Return (X, Y) of the center of cell containing provided text 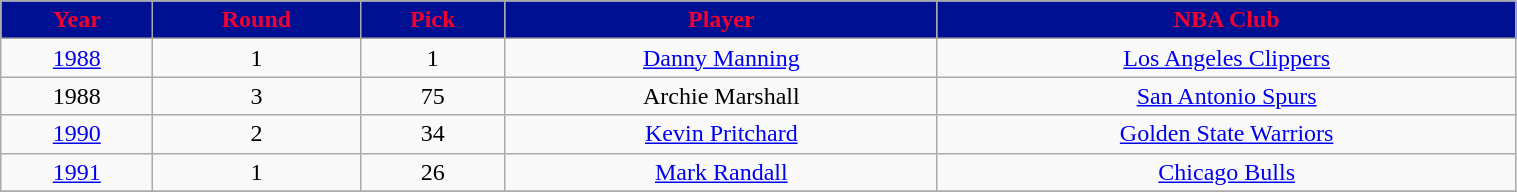
Danny Manning (721, 58)
75 (432, 96)
1990 (77, 134)
2 (256, 134)
Round (256, 20)
Pick (432, 20)
Player (721, 20)
34 (432, 134)
26 (432, 172)
3 (256, 96)
Mark Randall (721, 172)
Year (77, 20)
Archie Marshall (721, 96)
Los Angeles Clippers (1226, 58)
Chicago Bulls (1226, 172)
NBA Club (1226, 20)
Golden State Warriors (1226, 134)
San Antonio Spurs (1226, 96)
Kevin Pritchard (721, 134)
1991 (77, 172)
